Identify which cell holds the provided text, then report its [X, Y] central coordinate. 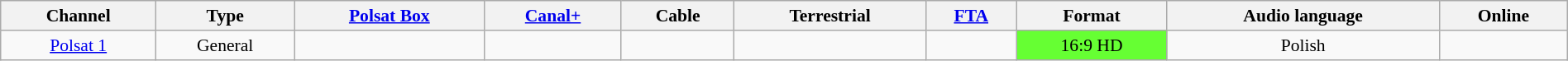
Channel [79, 16]
Polsat 1 [79, 45]
FTA [971, 16]
Canal+ [552, 16]
Polsat Box [390, 16]
16:9 HD [1092, 45]
Polish [1303, 45]
Format [1092, 16]
Online [1503, 16]
Cable [678, 16]
Audio language [1303, 16]
Type [225, 16]
Terrestrial [830, 16]
General [225, 45]
